Provide the (x, y) coordinate of the cell's center where the given text is located.  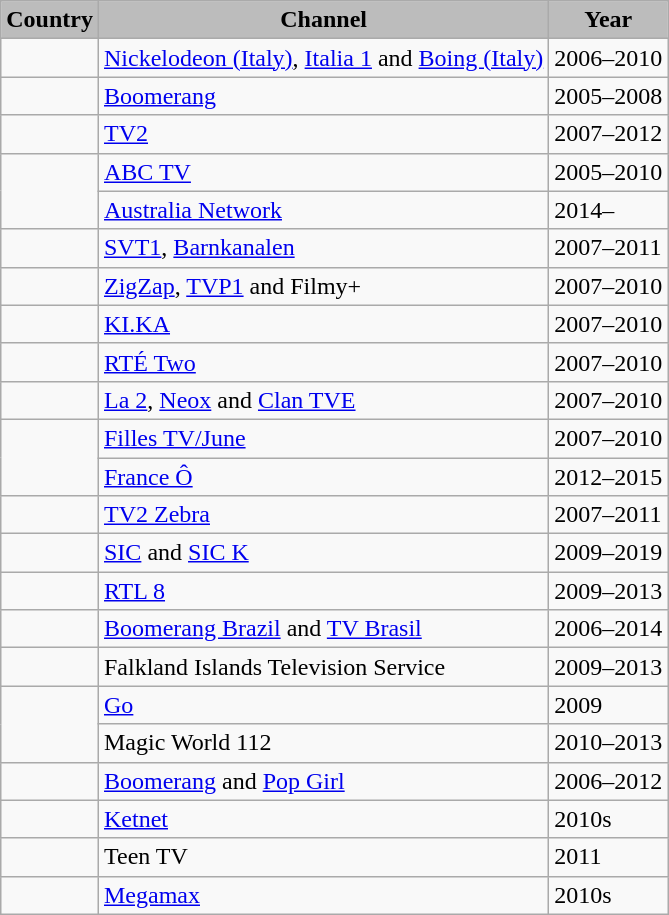
Australia Network (323, 210)
Boomerang and Pop Girl (323, 781)
2010–2013 (608, 743)
ABC TV (323, 172)
Nickelodeon (Italy), Italia 1 and Boing (Italy) (323, 58)
2009–2019 (608, 553)
2014– (608, 210)
Filles TV/June (323, 438)
Year (608, 20)
2009 (608, 705)
La 2, Neox and Clan TVE (323, 400)
2006–2012 (608, 781)
SVT1, Barnkanalen (323, 248)
Megamax (323, 895)
TV2 (323, 134)
Teen TV (323, 857)
Boomerang (323, 96)
Magic World 112 (323, 743)
France Ô (323, 477)
Channel (323, 20)
Falkland Islands Television Service (323, 667)
2006–2010 (608, 58)
Boomerang Brazil and TV Brasil (323, 629)
RTL 8 (323, 591)
Go (323, 705)
2012–2015 (608, 477)
RTÉ Two (323, 362)
2005–2008 (608, 96)
TV2 Zebra (323, 515)
2011 (608, 857)
2007–2012 (608, 134)
Country (50, 20)
ZigZap, TVP1 and Filmy+ (323, 286)
KI.KA (323, 324)
Ketnet (323, 819)
2005–2010 (608, 172)
2006–2014 (608, 629)
SIC and SIC K (323, 553)
